Scan for the cell matching the given text and deliver its (x, y) coordinate at center. 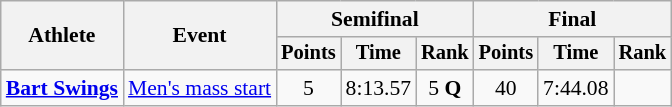
8:13.57 (378, 88)
Men's mass start (200, 88)
Bart Swings (62, 88)
5 (308, 88)
5 Q (445, 88)
Event (200, 36)
Athlete (62, 36)
7:44.08 (576, 88)
40 (506, 88)
Semifinal (374, 19)
Final (572, 19)
